Return the [x, y] coordinate for the center point of the cell that contains the specified text.  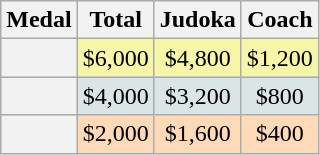
$4,000 [116, 96]
$400 [280, 134]
$1,200 [280, 58]
$6,000 [116, 58]
$3,200 [198, 96]
Medal [39, 20]
Total [116, 20]
Coach [280, 20]
$4,800 [198, 58]
Judoka [198, 20]
$2,000 [116, 134]
$1,600 [198, 134]
$800 [280, 96]
